Pinpoint the cell where the given text exists, returning its [X, Y] midpoint coordinate. 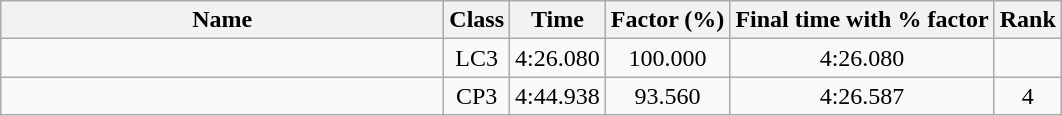
Class [477, 20]
4 [1028, 96]
Rank [1028, 20]
93.560 [668, 96]
100.000 [668, 58]
Final time with % factor [862, 20]
Name [222, 20]
LC3 [477, 58]
Time [558, 20]
CP3 [477, 96]
4:26.587 [862, 96]
4:44.938 [558, 96]
Factor (%) [668, 20]
